Capture the cell that displays the provided text and extract its [X, Y] central coordinate. 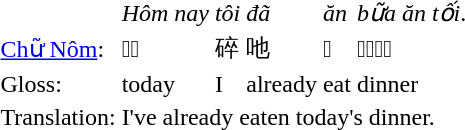
today [165, 84]
𩛖 [336, 49]
吔 [282, 49]
I [227, 84]
already [282, 84]
碎 [227, 49]
eat [336, 84]
𣋚𠉞 [165, 49]
